Identify which cell holds the provided text, then report its (x, y) central coordinate. 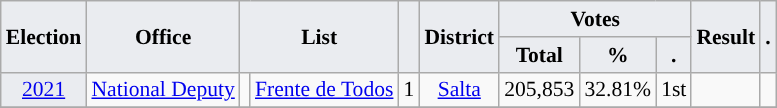
205,853 (539, 90)
1st (674, 90)
Salta (459, 90)
Office (162, 36)
32.81% (618, 90)
1 (408, 90)
% (618, 55)
Election (44, 36)
Result (726, 36)
Total (539, 55)
National Deputy (162, 90)
Votes (595, 19)
2021 (44, 90)
District (459, 36)
Frente de Todos (324, 90)
List (320, 36)
